Search for the cell housing the specified text and yield its (x, y) center coordinate. 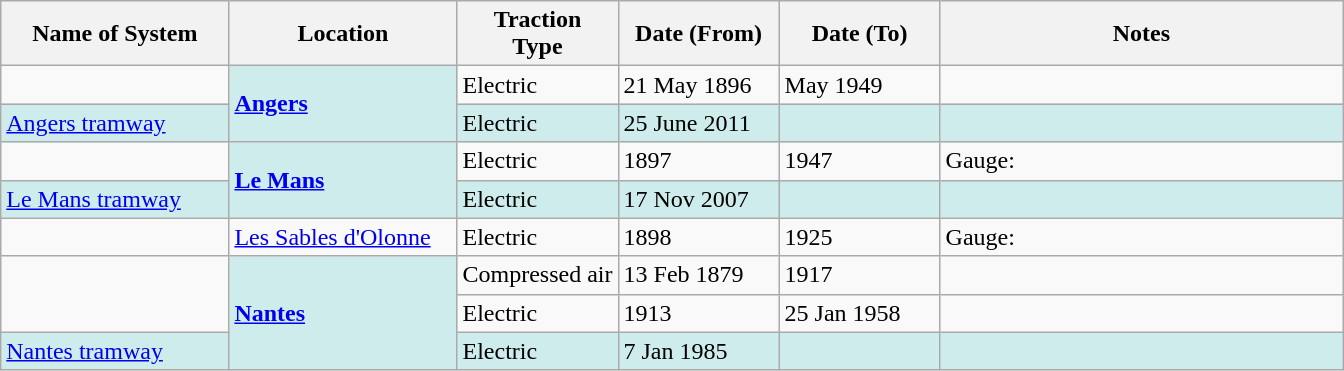
Compressed air (538, 275)
1913 (698, 313)
1925 (860, 237)
13 Feb 1879 (698, 275)
25 June 2011 (698, 123)
Date (From) (698, 34)
Notes (1142, 34)
TractionType (538, 34)
May 1949 (860, 85)
Angers tramway (115, 123)
1917 (860, 275)
Le Mans tramway (115, 199)
Les Sables d'Olonne (343, 237)
25 Jan 1958 (860, 313)
Nantes tramway (115, 351)
Angers (343, 104)
Location (343, 34)
1947 (860, 161)
1898 (698, 237)
Nantes (343, 313)
17 Nov 2007 (698, 199)
1897 (698, 161)
Date (To) (860, 34)
7 Jan 1985 (698, 351)
Name of System (115, 34)
Le Mans (343, 180)
21 May 1896 (698, 85)
